Return [X, Y] of the center of cell containing provided text 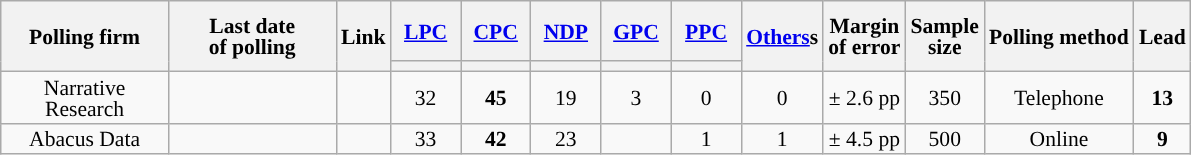
32 [426, 97]
CPC [496, 31]
Lead [1162, 36]
GPC [636, 31]
± 4.5 pp [864, 138]
45 [496, 97]
Marginof error [864, 36]
23 [566, 138]
Narrative Research [85, 97]
Telephone [1059, 97]
± 2.6 pp [864, 97]
Samplesize [945, 36]
Abacus Data [85, 138]
LPC [426, 31]
Otherss [782, 36]
3 [636, 97]
NDP [566, 31]
350 [945, 97]
19 [566, 97]
33 [426, 138]
PPC [706, 31]
Last dateof polling [252, 36]
Link [364, 36]
Polling method [1059, 36]
Polling firm [85, 36]
500 [945, 138]
9 [1162, 138]
13 [1162, 97]
42 [496, 138]
Online [1059, 138]
